Pinpoint the cell where the given text exists, returning its [X, Y] midpoint coordinate. 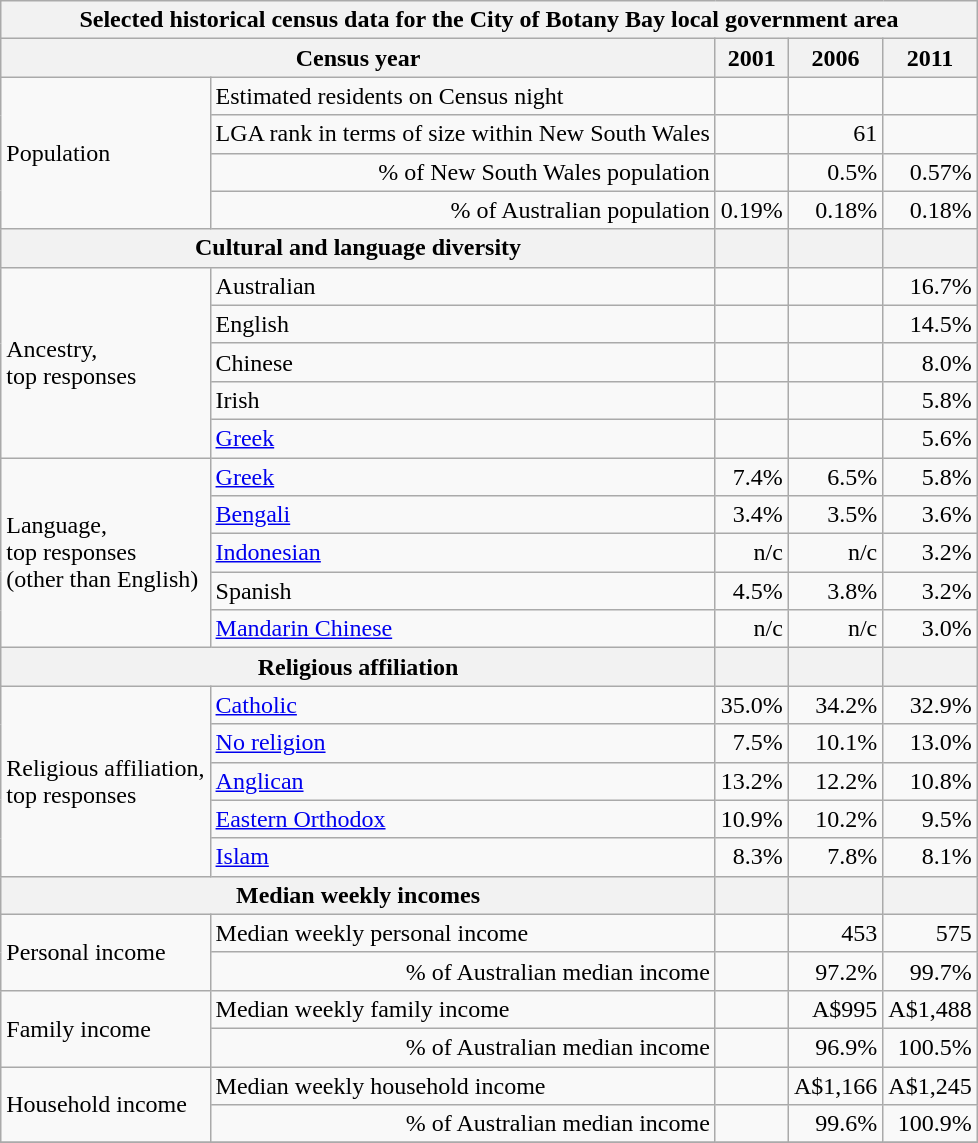
% of New South Wales population [462, 172]
Family income [106, 1028]
LGA rank in terms of size within New South Wales [462, 134]
99.7% [930, 971]
Australian [462, 286]
0.19% [752, 210]
Religious affiliation [358, 667]
12.2% [835, 781]
7.5% [752, 743]
0.57% [930, 172]
9.5% [930, 819]
Religious affiliation,top responses [106, 781]
99.6% [835, 1124]
3.4% [752, 515]
2006 [835, 58]
Spanish [462, 591]
0.5% [835, 172]
8.0% [930, 362]
Median weekly family income [462, 1009]
Median weekly incomes [358, 895]
61 [835, 134]
% of Australian population [462, 210]
34.2% [835, 705]
Mandarin Chinese [462, 629]
2011 [930, 58]
Ancestry,top responses [106, 362]
Anglican [462, 781]
13.2% [752, 781]
3.8% [835, 591]
Household income [106, 1104]
4.5% [752, 591]
10.2% [835, 819]
10.1% [835, 743]
Bengali [462, 515]
Chinese [462, 362]
14.5% [930, 324]
Language,top responses(other than English) [106, 553]
Catholic [462, 705]
6.5% [835, 477]
Personal income [106, 952]
Population [106, 153]
3.6% [930, 515]
Irish [462, 400]
100.5% [930, 1047]
7.4% [752, 477]
10.9% [752, 819]
Median weekly personal income [462, 933]
13.0% [930, 743]
35.0% [752, 705]
97.2% [835, 971]
Islam [462, 857]
Estimated residents on Census night [462, 96]
Indonesian [462, 553]
A$1,488 [930, 1009]
8.1% [930, 857]
8.3% [752, 857]
7.8% [835, 857]
32.9% [930, 705]
Census year [358, 58]
Selected historical census data for the City of Botany Bay local government area [489, 20]
No religion [462, 743]
5.6% [930, 438]
Median weekly household income [462, 1085]
Cultural and language diversity [358, 248]
453 [835, 933]
10.8% [930, 781]
16.7% [930, 286]
English [462, 324]
575 [930, 933]
100.9% [930, 1124]
A$1,166 [835, 1085]
3.0% [930, 629]
Eastern Orthodox [462, 819]
A$1,245 [930, 1085]
A$995 [835, 1009]
96.9% [835, 1047]
3.5% [835, 515]
2001 [752, 58]
